Search for the cell housing the specified text and yield its [X, Y] center coordinate. 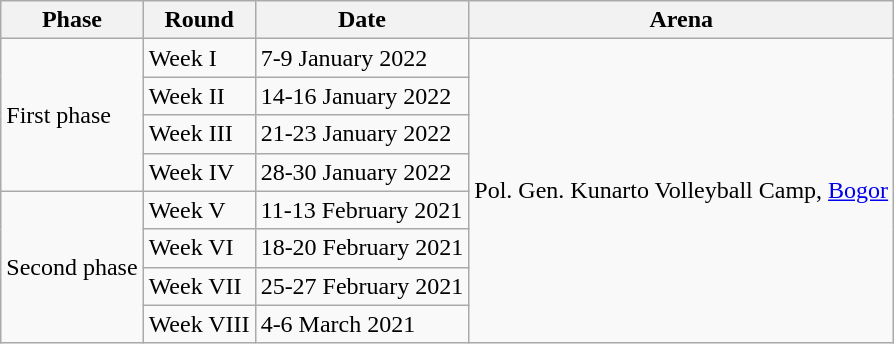
25-27 February 2021 [362, 286]
Round [199, 20]
14-16 January 2022 [362, 96]
Arena [682, 20]
Week V [199, 210]
18-20 February 2021 [362, 248]
4-6 March 2021 [362, 324]
Week III [199, 134]
Week VI [199, 248]
7-9 January 2022 [362, 58]
Pol. Gen. Kunarto Volleyball Camp, Bogor [682, 191]
28-30 January 2022 [362, 172]
21-23 January 2022 [362, 134]
Week I [199, 58]
11-13 February 2021 [362, 210]
Week VII [199, 286]
Week IV [199, 172]
Second phase [72, 267]
Phase [72, 20]
First phase [72, 115]
Week II [199, 96]
Date [362, 20]
Week VIII [199, 324]
